Locate the cell with the specified text and output its [X, Y] center coordinate. 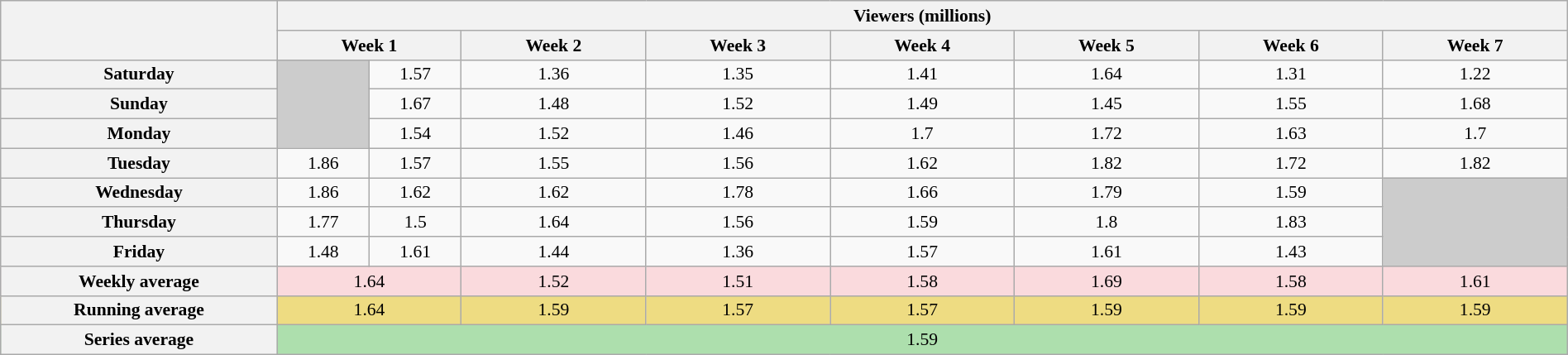
1.43 [1290, 252]
Week 4 [923, 46]
1.35 [738, 74]
Tuesday [139, 163]
Week 3 [738, 46]
Viewers (millions) [922, 16]
1.78 [738, 193]
Running average [139, 310]
1.54 [415, 134]
1.66 [923, 193]
1.63 [1290, 134]
Thursday [139, 223]
Week 7 [1475, 46]
Series average [139, 340]
1.77 [323, 223]
1.31 [1290, 74]
1.8 [1107, 223]
1.79 [1107, 193]
1.5 [415, 223]
Sunday [139, 104]
1.67 [415, 104]
Wednesday [139, 193]
1.41 [923, 74]
1.68 [1475, 104]
1.69 [1107, 281]
Saturday [139, 74]
Weekly average [139, 281]
Week 1 [369, 46]
Friday [139, 252]
Week 5 [1107, 46]
1.83 [1290, 223]
1.22 [1475, 74]
Week 2 [554, 46]
1.49 [923, 104]
Week 6 [1290, 46]
1.44 [554, 252]
1.46 [738, 134]
Monday [139, 134]
1.45 [1107, 104]
1.51 [738, 281]
